Identify which cell holds the provided text, then report its (x, y) central coordinate. 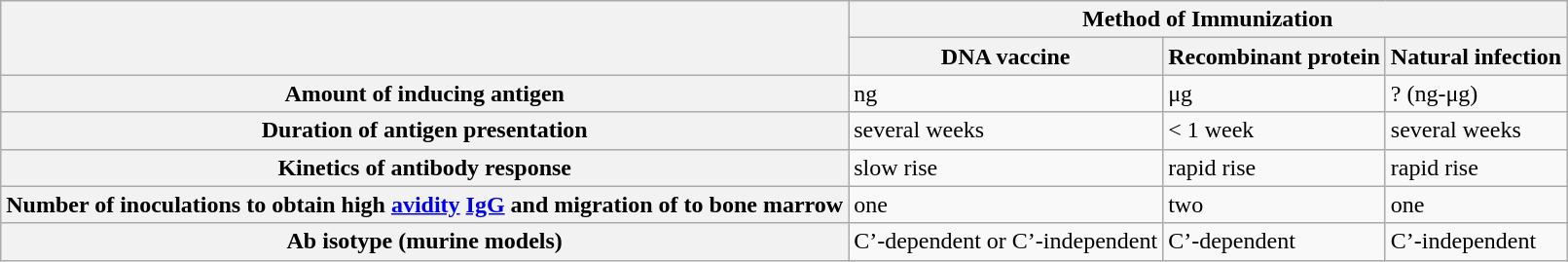
Ab isotype (murine models) (424, 242)
ng (1006, 94)
C’-dependent (1275, 242)
DNA vaccine (1006, 56)
Number of inoculations to obtain high avidity IgG and migration of to bone marrow (424, 205)
Kinetics of antibody response (424, 168)
Natural infection (1476, 56)
< 1 week (1275, 131)
? (ng-μg) (1476, 94)
Duration of antigen presentation (424, 131)
two (1275, 205)
Amount of inducing antigen (424, 94)
Recombinant protein (1275, 56)
Method of Immunization (1208, 19)
C’-dependent or C’-independent (1006, 242)
μg (1275, 94)
C’-independent (1476, 242)
slow rise (1006, 168)
